Output the [x, y] coordinate of the center of the cell containing the given text.  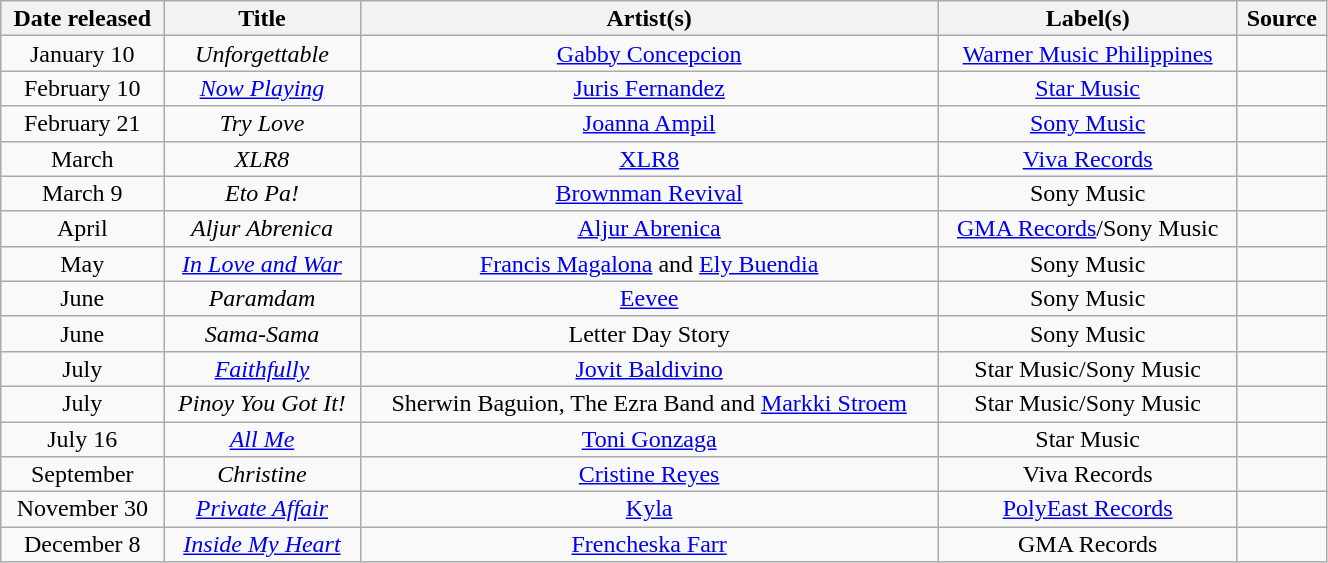
Try Love [262, 124]
Juris Fernandez [649, 88]
Private Affair [262, 510]
Christine [262, 474]
Sama-Sama [262, 334]
Title [262, 18]
January 10 [82, 54]
Now Playing [262, 88]
December 8 [82, 544]
Brownman Revival [649, 194]
Eevee [649, 298]
November 30 [82, 510]
Gabby Concepcion [649, 54]
Sherwin Baguion, The Ezra Band and Markki Stroem [649, 404]
All Me [262, 440]
In Love and War [262, 264]
Joanna Ampil [649, 124]
Label(s) [1088, 18]
Jovit Baldivino [649, 368]
April [82, 228]
Cristine Reyes [649, 474]
GMA Records/Sony Music [1088, 228]
Artist(s) [649, 18]
GMA Records [1088, 544]
Pinoy You Got It! [262, 404]
Warner Music Philippines [1088, 54]
February 21 [82, 124]
March 9 [82, 194]
Francis Magalona and Ely Buendia [649, 264]
March [82, 158]
July 16 [82, 440]
Faithfully [262, 368]
Eto Pa! [262, 194]
Unforgettable [262, 54]
February 10 [82, 88]
Paramdam [262, 298]
Toni Gonzaga [649, 440]
May [82, 264]
Letter Day Story [649, 334]
Date released [82, 18]
Kyla [649, 510]
Frencheska Farr [649, 544]
Inside My Heart [262, 544]
PolyEast Records [1088, 510]
Source [1282, 18]
September [82, 474]
